Find where the given text appears and provide that cell's center as [x, y] coordinate. 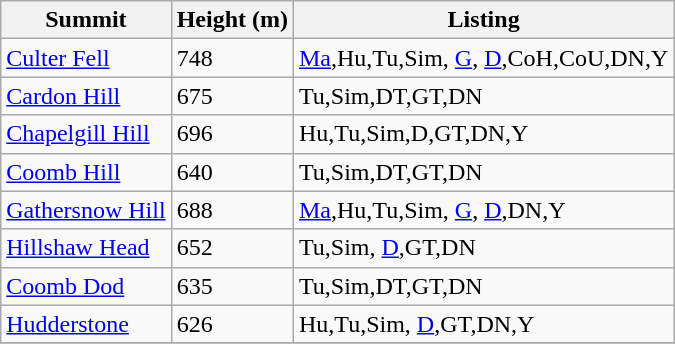
Height (m) [232, 20]
688 [232, 210]
Coomb Hill [86, 172]
Coomb Dod [86, 286]
626 [232, 324]
696 [232, 134]
652 [232, 248]
640 [232, 172]
Cardon Hill [86, 96]
Hu,Tu,Sim,D,GT,DN,Y [483, 134]
Hu,Tu,Sim, D,GT,DN,Y [483, 324]
Gathersnow Hill [86, 210]
635 [232, 286]
Hillshaw Head [86, 248]
748 [232, 58]
Ma,Hu,Tu,Sim, G, D,DN,Y [483, 210]
Culter Fell [86, 58]
Hudderstone [86, 324]
Ma,Hu,Tu,Sim, G, D,CoH,CoU,DN,Y [483, 58]
Summit [86, 20]
675 [232, 96]
Chapelgill Hill [86, 134]
Listing [483, 20]
Tu,Sim, D,GT,DN [483, 248]
